Search for the cell housing the specified text and yield its [X, Y] center coordinate. 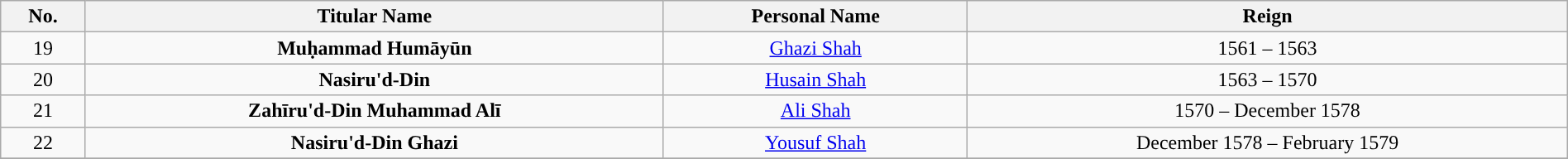
Husain Shah [815, 79]
Ali Shah [815, 111]
Titular Name [374, 17]
Yousuf Shah [815, 142]
Muḥammad Humāyūn [374, 48]
22 [43, 142]
1570 – December 1578 [1267, 111]
19 [43, 48]
Ghazi Shah [815, 48]
No. [43, 17]
Nasiru'd-Din [374, 79]
Zahīru'd-Din Muhammad Alī [374, 111]
1561 – 1563 [1267, 48]
Nasiru'd-Din Ghazi [374, 142]
20 [43, 79]
Reign [1267, 17]
1563 – 1570 [1267, 79]
Personal Name [815, 17]
December 1578 – February 1579 [1267, 142]
21 [43, 111]
